Scan for the cell matching the given text and deliver its [X, Y] coordinate at center. 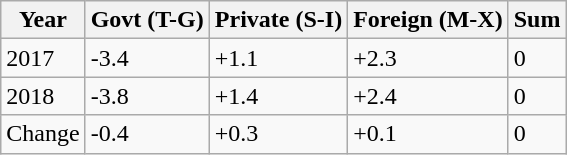
2017 [43, 58]
Change [43, 134]
Sum [537, 20]
Private (S-I) [278, 20]
+2.3 [428, 58]
2018 [43, 96]
+1.4 [278, 96]
Govt (T-G) [147, 20]
+0.1 [428, 134]
+1.1 [278, 58]
-3.4 [147, 58]
+2.4 [428, 96]
Foreign (M-X) [428, 20]
-3.8 [147, 96]
+0.3 [278, 134]
-0.4 [147, 134]
Year [43, 20]
